Find where the given text appears and provide that cell's center as [x, y] coordinate. 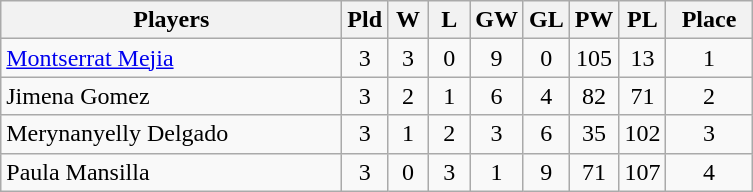
GL [546, 20]
35 [594, 134]
Paula Mansilla [172, 172]
105 [594, 58]
W [408, 20]
Players [172, 20]
Place [709, 20]
Merynanyelly Delgado [172, 134]
L [450, 20]
102 [642, 134]
107 [642, 172]
Pld [365, 20]
Montserrat Mejia [172, 58]
82 [594, 96]
GW [497, 20]
Jimena Gomez [172, 96]
13 [642, 58]
PL [642, 20]
PW [594, 20]
